For the text-containing cell, return its midpoint in [x, y] coordinate format. 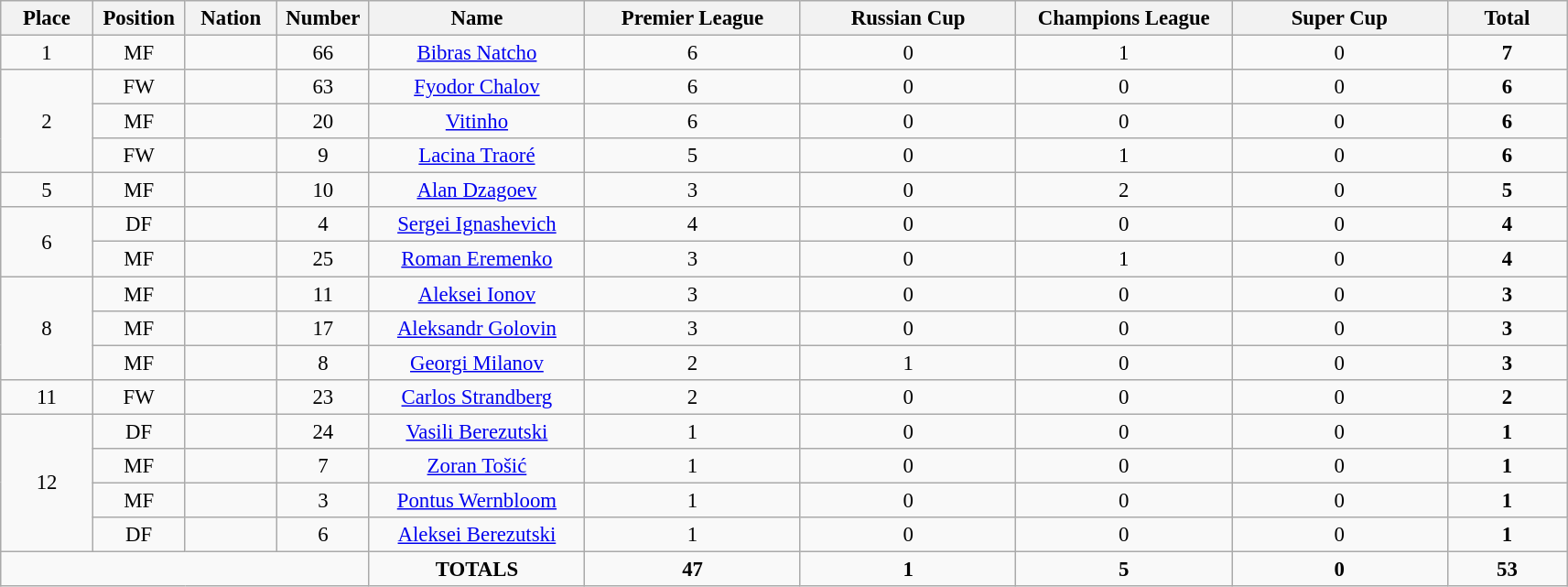
Super Cup [1340, 18]
24 [324, 431]
Aleksei Berezutski [477, 535]
Lacina Traoré [477, 156]
10 [324, 190]
66 [324, 53]
Fyodor Chalov [477, 87]
Zoran Tošić [477, 466]
Place [48, 18]
Name [477, 18]
Nation [231, 18]
Vasili Berezutski [477, 431]
Total [1507, 18]
20 [324, 122]
Alan Dzagoev [477, 190]
25 [324, 259]
Sergei Ignashevich [477, 224]
47 [693, 569]
Pontus Wernbloom [477, 500]
Position [139, 18]
Russian Cup [908, 18]
TOTALS [477, 569]
Number [324, 18]
17 [324, 328]
Aleksandr Golovin [477, 328]
Bibras Natcho [477, 53]
Premier League [693, 18]
Vitinho [477, 122]
Aleksei Ionov [477, 294]
63 [324, 87]
9 [324, 156]
Georgi Milanov [477, 363]
Champions League [1124, 18]
53 [1507, 569]
Roman Eremenko [477, 259]
23 [324, 397]
12 [48, 483]
Carlos Strandberg [477, 397]
